Return the (x, y) coordinate for the center point of the cell that contains the specified text.  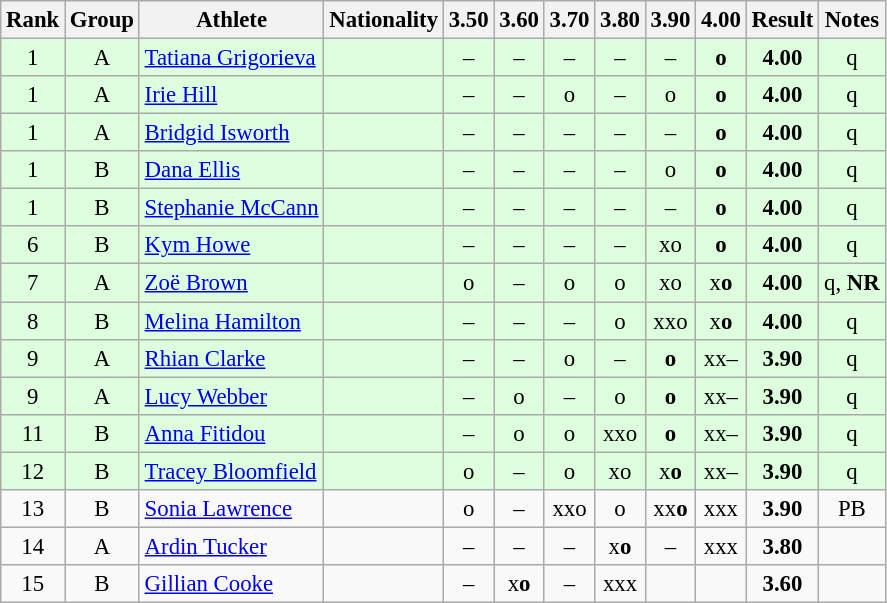
Group (102, 20)
Anna Fitidou (232, 433)
3.50 (468, 20)
3.70 (569, 20)
Irie Hill (232, 95)
12 (33, 471)
Gillian Cooke (232, 584)
Dana Ellis (232, 170)
Ardin Tucker (232, 546)
Sonia Lawrence (232, 509)
Bridgid Isworth (232, 133)
7 (33, 283)
Stephanie McCann (232, 208)
Kym Howe (232, 245)
Notes (852, 20)
14 (33, 546)
Tracey Bloomfield (232, 471)
15 (33, 584)
Result (782, 20)
Tatiana Grigorieva (232, 58)
13 (33, 509)
6 (33, 245)
Nationality (384, 20)
Rhian Clarke (232, 358)
Lucy Webber (232, 396)
11 (33, 433)
Zoë Brown (232, 283)
Rank (33, 20)
PB (852, 509)
q, NR (852, 283)
Melina Hamilton (232, 321)
Athlete (232, 20)
8 (33, 321)
